Pinpoint the cell where the given text exists, returning its [X, Y] midpoint coordinate. 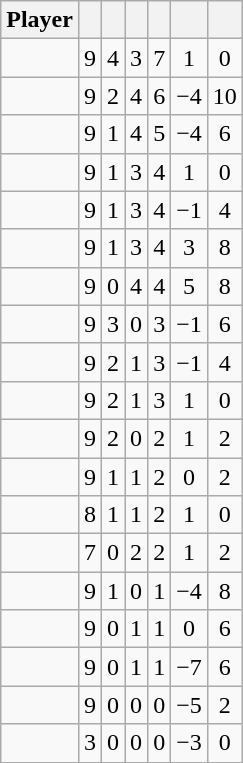
10 [224, 96]
Player [40, 20]
−3 [190, 743]
−5 [190, 705]
−7 [190, 667]
